Return the (x, y) coordinate for the center point of the cell that contains the specified text.  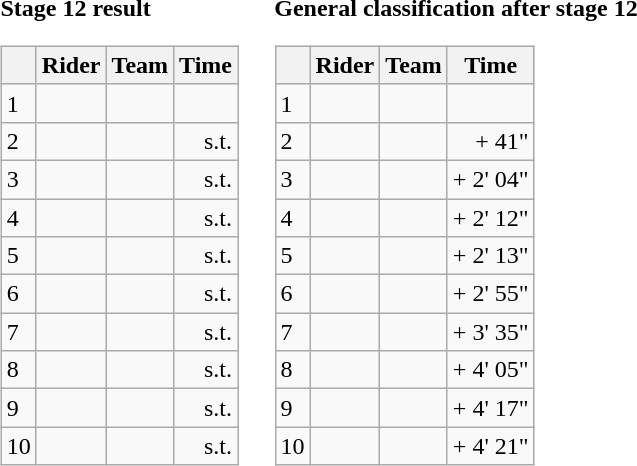
+ 2' 55" (490, 294)
+ 2' 12" (490, 217)
+ 4' 17" (490, 408)
+ 4' 05" (490, 370)
+ 4' 21" (490, 446)
+ 41" (490, 141)
+ 2' 13" (490, 256)
+ 2' 04" (490, 179)
+ 3' 35" (490, 332)
